Pinpoint the cell where the given text exists, returning its [X, Y] midpoint coordinate. 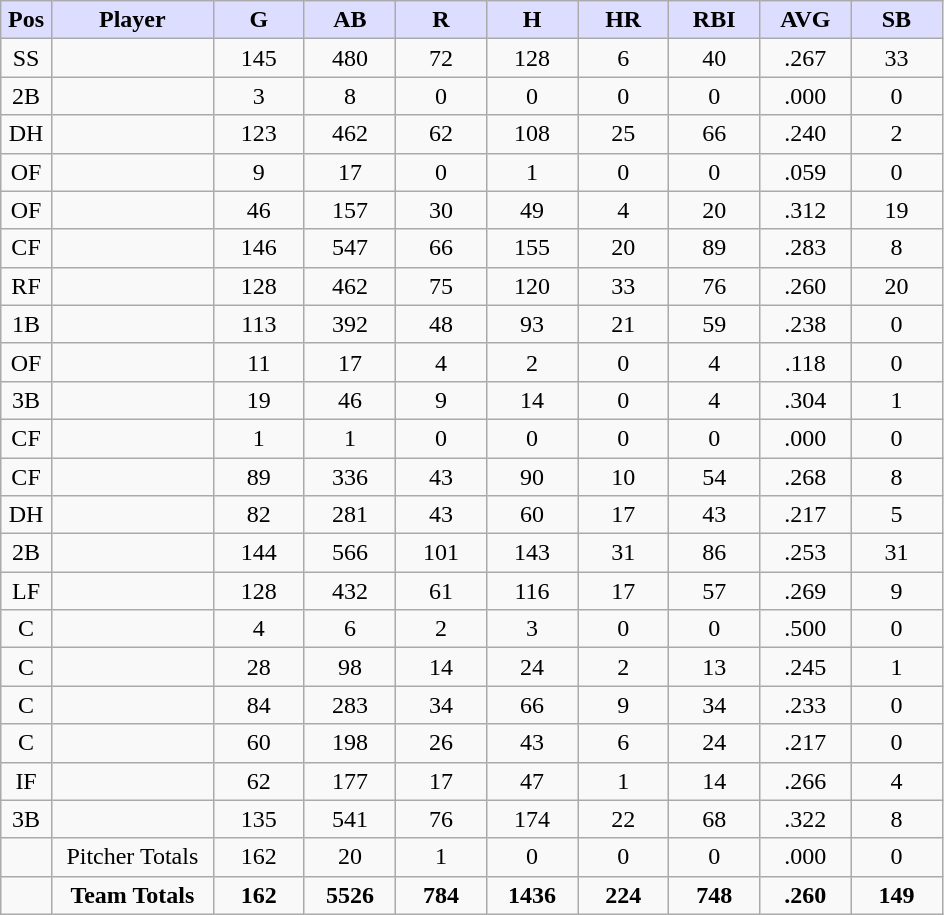
113 [258, 324]
281 [350, 515]
68 [714, 819]
SS [26, 58]
47 [532, 781]
224 [624, 895]
Pos [26, 20]
5 [896, 515]
101 [440, 553]
135 [258, 819]
.304 [806, 400]
IF [26, 781]
82 [258, 515]
108 [532, 134]
123 [258, 134]
120 [532, 286]
748 [714, 895]
157 [350, 210]
98 [350, 667]
480 [350, 58]
116 [532, 591]
84 [258, 705]
48 [440, 324]
.268 [806, 477]
198 [350, 743]
57 [714, 591]
.267 [806, 58]
.118 [806, 362]
283 [350, 705]
432 [350, 591]
.283 [806, 248]
49 [532, 210]
144 [258, 553]
54 [714, 477]
RF [26, 286]
547 [350, 248]
.059 [806, 172]
SB [896, 20]
.500 [806, 629]
Pitcher Totals [132, 857]
93 [532, 324]
AB [350, 20]
784 [440, 895]
.233 [806, 705]
155 [532, 248]
22 [624, 819]
R [440, 20]
40 [714, 58]
13 [714, 667]
149 [896, 895]
AVG [806, 20]
146 [258, 248]
566 [350, 553]
541 [350, 819]
72 [440, 58]
G [258, 20]
75 [440, 286]
.269 [806, 591]
90 [532, 477]
5526 [350, 895]
H [532, 20]
25 [624, 134]
11 [258, 362]
28 [258, 667]
177 [350, 781]
.312 [806, 210]
30 [440, 210]
336 [350, 477]
1B [26, 324]
10 [624, 477]
RBI [714, 20]
.266 [806, 781]
Team Totals [132, 895]
.240 [806, 134]
21 [624, 324]
Player [132, 20]
143 [532, 553]
61 [440, 591]
HR [624, 20]
59 [714, 324]
174 [532, 819]
.253 [806, 553]
.245 [806, 667]
26 [440, 743]
145 [258, 58]
1436 [532, 895]
.322 [806, 819]
LF [26, 591]
392 [350, 324]
.238 [806, 324]
86 [714, 553]
